Extract the (x, y) coordinate from the center of the cell holding the provided text.  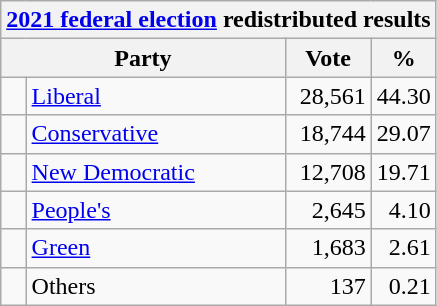
18,744 (328, 134)
Conservative (156, 134)
Others (156, 286)
% (404, 58)
44.30 (404, 96)
Vote (328, 58)
19.71 (404, 172)
2.61 (404, 248)
0.21 (404, 286)
29.07 (404, 134)
Party (143, 58)
2021 federal election redistributed results (218, 20)
12,708 (328, 172)
Green (156, 248)
28,561 (328, 96)
4.10 (404, 210)
1,683 (328, 248)
2,645 (328, 210)
Liberal (156, 96)
137 (328, 286)
New Democratic (156, 172)
People's (156, 210)
